Detect which cell encompasses the target text, then output its (x, y) center coordinate. 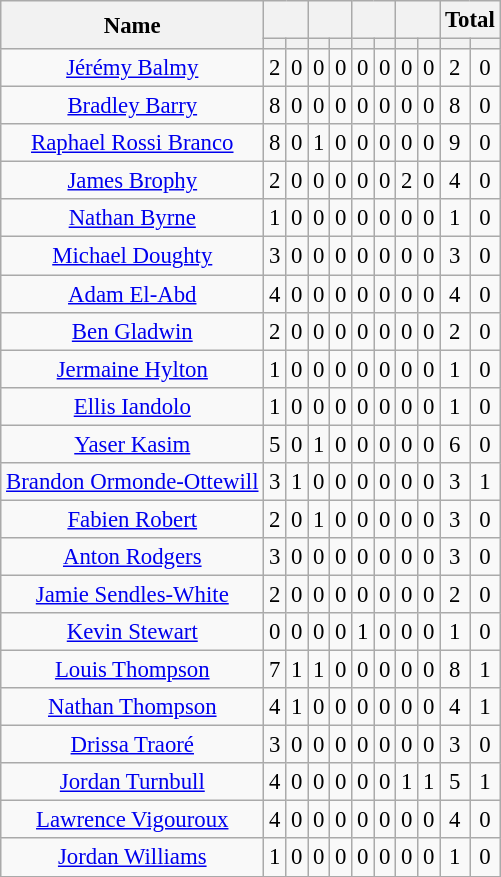
Anton Rodgers (132, 557)
Jordan Turnbull (132, 782)
6 (455, 444)
Ben Gladwin (132, 331)
Jamie Sendles-White (132, 594)
9 (455, 143)
Jermaine Hylton (132, 369)
Kevin Stewart (132, 632)
7 (275, 670)
Jordan Williams (132, 858)
Name (132, 25)
Total (470, 20)
Louis Thompson (132, 670)
Brandon Ormonde-Ottewill (132, 482)
James Brophy (132, 181)
Lawrence Vigouroux (132, 820)
Adam El-Abd (132, 294)
Nathan Byrne (132, 219)
Ellis Iandolo (132, 406)
Drissa Traoré (132, 745)
Fabien Robert (132, 519)
Raphael Rossi Branco (132, 143)
Bradley Barry (132, 106)
Nathan Thompson (132, 707)
Yaser Kasim (132, 444)
Michael Doughty (132, 256)
Jérémy Balmy (132, 68)
